Capture the cell that displays the provided text and extract its (x, y) central coordinate. 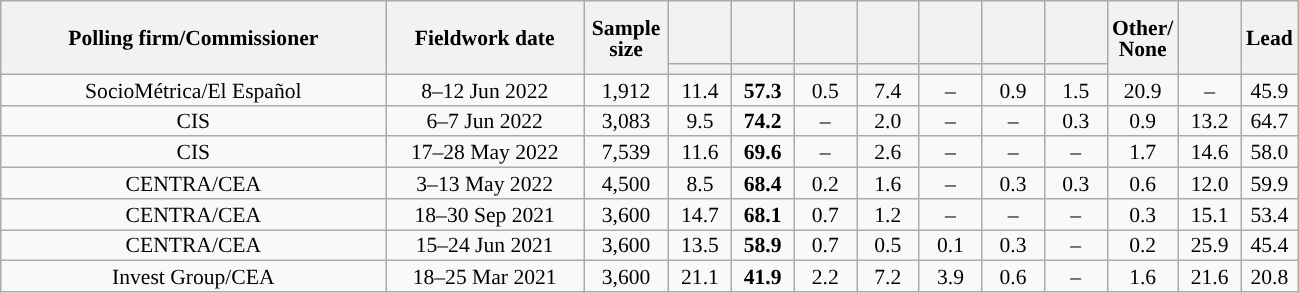
8.5 (700, 184)
7.4 (888, 90)
68.1 (762, 214)
1.7 (1142, 152)
20.9 (1142, 90)
14.7 (700, 214)
15–24 Jun 2021 (485, 246)
64.7 (1270, 120)
2.2 (826, 276)
3.9 (950, 276)
Polling firm/Commissioner (194, 38)
0.1 (950, 246)
11.6 (700, 152)
45.4 (1270, 246)
18–30 Sep 2021 (485, 214)
69.6 (762, 152)
17–28 May 2022 (485, 152)
4,500 (626, 184)
8–12 Jun 2022 (485, 90)
13.2 (1210, 120)
59.9 (1270, 184)
Lead (1270, 38)
53.4 (1270, 214)
15.1 (1210, 214)
20.8 (1270, 276)
3–13 May 2022 (485, 184)
2.6 (888, 152)
3,083 (626, 120)
11.4 (700, 90)
1,912 (626, 90)
7,539 (626, 152)
1.5 (1076, 90)
2.0 (888, 120)
SocioMétrica/El Español (194, 90)
45.9 (1270, 90)
Sample size (626, 38)
21.6 (1210, 276)
13.5 (700, 246)
18–25 Mar 2021 (485, 276)
74.2 (762, 120)
25.9 (1210, 246)
14.6 (1210, 152)
Other/None (1142, 38)
68.4 (762, 184)
12.0 (1210, 184)
9.5 (700, 120)
58.9 (762, 246)
6–7 Jun 2022 (485, 120)
41.9 (762, 276)
7.2 (888, 276)
57.3 (762, 90)
Fieldwork date (485, 38)
21.1 (700, 276)
Invest Group/CEA (194, 276)
1.2 (888, 214)
58.0 (1270, 152)
